Pinpoint the cell where the given text exists, returning its (x, y) midpoint coordinate. 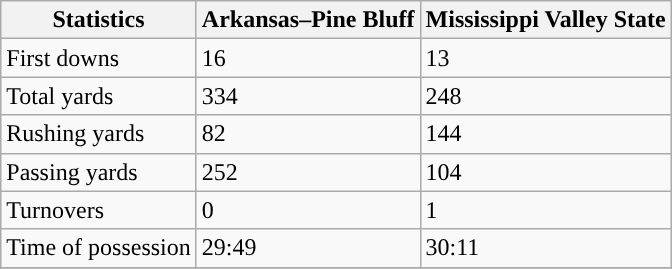
Total yards (99, 96)
First downs (99, 58)
29:49 (308, 248)
13 (546, 58)
334 (308, 96)
Mississippi Valley State (546, 20)
Time of possession (99, 248)
0 (308, 210)
30:11 (546, 248)
104 (546, 172)
Statistics (99, 20)
Turnovers (99, 210)
144 (546, 134)
Rushing yards (99, 134)
82 (308, 134)
Passing yards (99, 172)
Arkansas–Pine Bluff (308, 20)
16 (308, 58)
1 (546, 210)
252 (308, 172)
248 (546, 96)
